Pinpoint the cell where the given text exists, returning its [X, Y] midpoint coordinate. 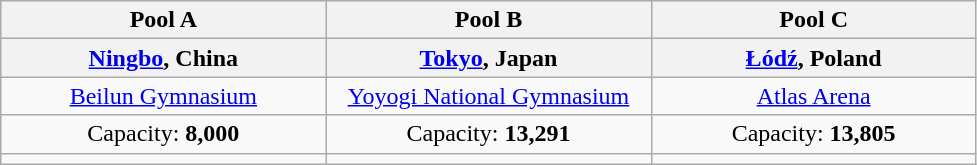
Yoyogi National Gymnasium [488, 96]
Beilun Gymnasium [164, 96]
Pool B [488, 20]
Capacity: 13,291 [488, 134]
Ningbo, China [164, 58]
Capacity: 8,000 [164, 134]
Capacity: 13,805 [814, 134]
Atlas Arena [814, 96]
Pool A [164, 20]
Łódź, Poland [814, 58]
Pool C [814, 20]
Tokyo, Japan [488, 58]
